From the cell containing the given text, extract its center point as (X, Y) coordinate. 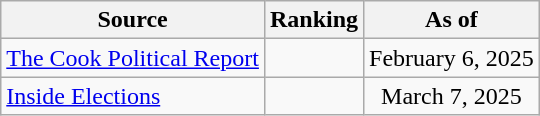
The Cook Political Report (133, 58)
Inside Elections (133, 96)
Ranking (314, 20)
March 7, 2025 (452, 96)
As of (452, 20)
Source (133, 20)
February 6, 2025 (452, 58)
